Find where the given text appears and provide that cell's center as [X, Y] coordinate. 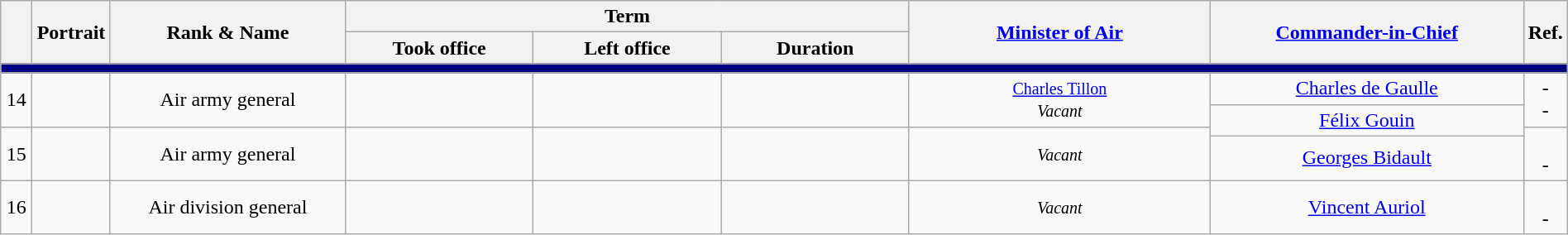
Charles TillonVacant [1059, 99]
Charles de Gaulle [1366, 89]
Georges Bidault [1366, 158]
16 [17, 207]
Air division general [227, 207]
Minister of Air [1059, 32]
Ref. [1545, 32]
Commander-in-Chief [1366, 32]
Vincent Auriol [1366, 207]
Portrait [71, 32]
Duration [815, 48]
Félix Gouin [1366, 120]
15 [17, 154]
Term [627, 17]
14 [17, 99]
Left office [627, 48]
Took office [438, 48]
-- [1545, 99]
Rank & Name [227, 32]
